Extract the [x, y] coordinate from the center of the cell holding the provided text.  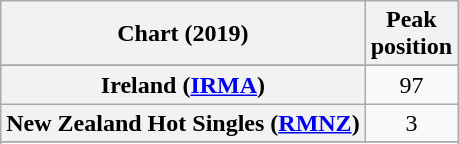
Chart (2019) [183, 34]
New Zealand Hot Singles (RMNZ) [183, 123]
97 [411, 85]
Ireland (IRMA) [183, 85]
3 [411, 123]
Peakposition [411, 34]
